Provide the (x, y) coordinate of the cell's center where the given text is located.  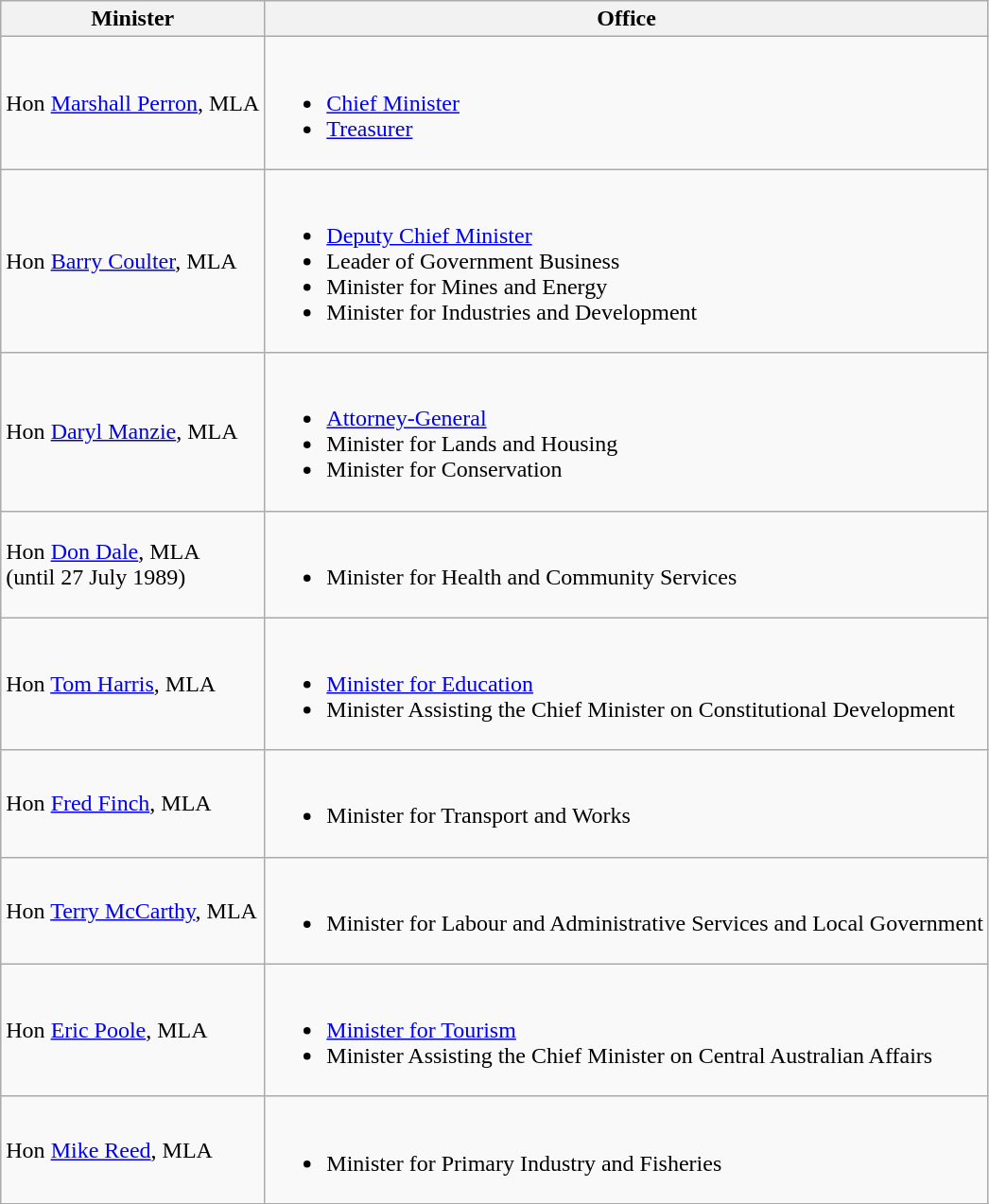
Minister for Transport and Works (627, 804)
Hon Daryl Manzie, MLA (132, 431)
Minister for Labour and Administrative Services and Local Government (627, 910)
Deputy Chief MinisterLeader of Government BusinessMinister for Mines and EnergyMinister for Industries and Development (627, 261)
Hon Barry Coulter, MLA (132, 261)
Hon Terry McCarthy, MLA (132, 910)
Hon Mike Reed, MLA (132, 1150)
Minister for TourismMinister Assisting the Chief Minister on Central Australian Affairs (627, 1030)
Hon Fred Finch, MLA (132, 804)
Office (627, 19)
Hon Marshall Perron, MLA (132, 103)
Hon Tom Harris, MLA (132, 684)
Minister (132, 19)
Minister for EducationMinister Assisting the Chief Minister on Constitutional Development (627, 684)
Chief MinisterTreasurer (627, 103)
Attorney-GeneralMinister for Lands and HousingMinister for Conservation (627, 431)
Hon Eric Poole, MLA (132, 1030)
Minister for Primary Industry and Fisheries (627, 1150)
Hon Don Dale, MLA(until 27 July 1989) (132, 564)
Minister for Health and Community Services (627, 564)
